From the cell containing the given text, extract its center point as [X, Y] coordinate. 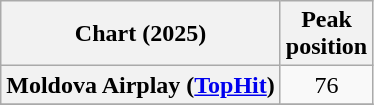
Chart (2025) [141, 34]
76 [326, 85]
Peakposition [326, 34]
Moldova Airplay (TopHit) [141, 85]
